Search for the cell housing the specified text and yield its (X, Y) center coordinate. 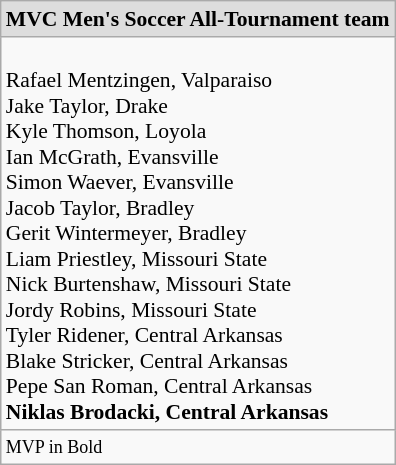
MVC Men's Soccer All-Tournament team (198, 19)
MVP in Bold (198, 447)
